Return (X, Y) of the center of cell containing provided text 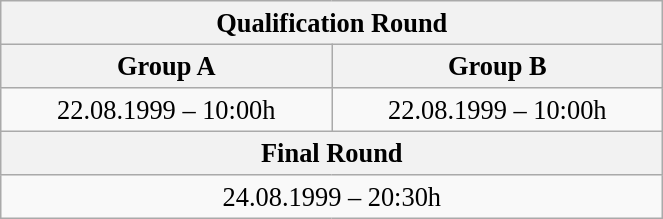
Group A (166, 66)
24.08.1999 – 20:30h (332, 197)
Group B (498, 66)
Qualification Round (332, 22)
Final Round (332, 153)
